Detect which cell encompasses the target text, then output its [x, y] center coordinate. 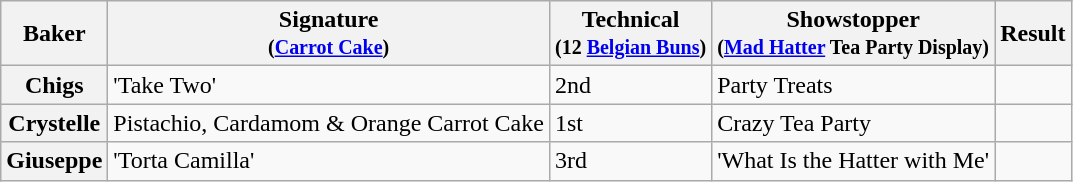
Crystelle [54, 123]
Party Treats [854, 85]
'Torta Camilla' [329, 161]
'What Is the Hatter with Me' [854, 161]
Baker [54, 34]
Technical(12 Belgian Buns) [630, 34]
Showstopper(Mad Hatter Tea Party Display) [854, 34]
1st [630, 123]
3rd [630, 161]
Result [1033, 34]
'Take Two' [329, 85]
Giuseppe [54, 161]
Chigs [54, 85]
2nd [630, 85]
Pistachio, Cardamom & Orange Carrot Cake [329, 123]
Crazy Tea Party [854, 123]
Signature(Carrot Cake) [329, 34]
